Find where the given text appears and provide that cell's center as [x, y] coordinate. 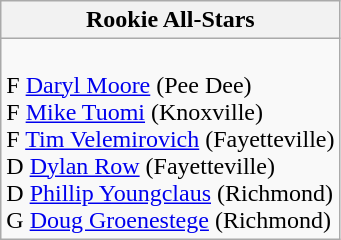
Rookie All-Stars [170, 20]
